Return (x, y) of the center of cell containing provided text 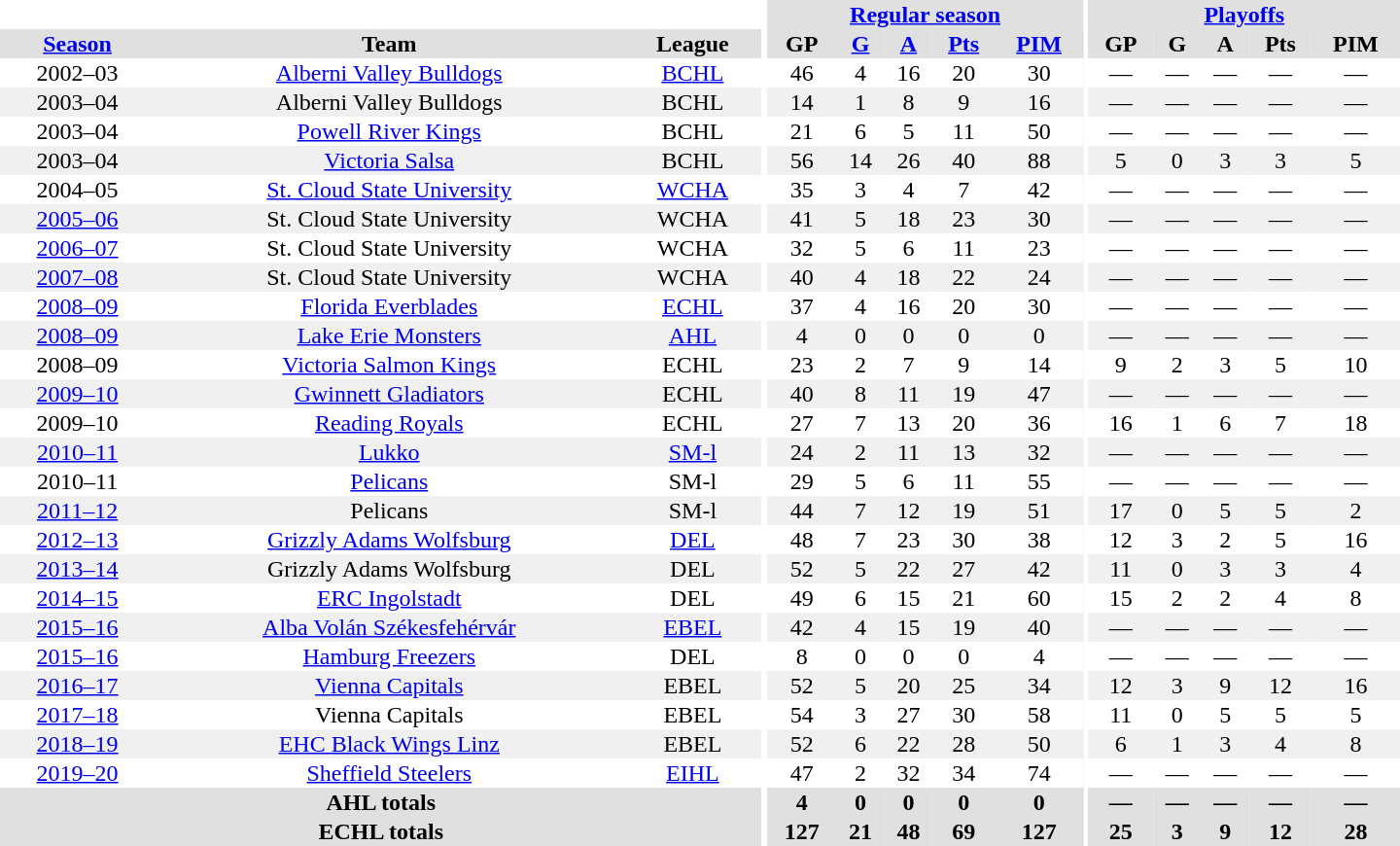
56 (801, 160)
54 (801, 715)
Florida Everblades (389, 306)
ECHL totals (381, 831)
74 (1038, 773)
2005–06 (78, 219)
36 (1038, 423)
58 (1038, 715)
Sheffield Steelers (389, 773)
10 (1355, 365)
Regular season (926, 15)
37 (801, 306)
ERC Ingolstadt (389, 598)
Team (389, 44)
Season (78, 44)
Gwinnett Gladiators (389, 394)
2014–15 (78, 598)
2007–08 (78, 277)
Reading Royals (389, 423)
EIHL (692, 773)
2018–19 (78, 744)
Victoria Salsa (389, 160)
EHC Black Wings Linz (389, 744)
2012–13 (78, 540)
2002–03 (78, 73)
49 (801, 598)
46 (801, 73)
2019–20 (78, 773)
44 (801, 511)
17 (1121, 511)
AHL (692, 335)
55 (1038, 481)
AHL totals (381, 802)
Victoria Salmon Kings (389, 365)
29 (801, 481)
2006–07 (78, 248)
38 (1038, 540)
Powell River Kings (389, 131)
88 (1038, 160)
2011–12 (78, 511)
Lake Erie Monsters (389, 335)
Hamburg Freezers (389, 656)
60 (1038, 598)
Playoffs (1244, 15)
2004–05 (78, 190)
69 (963, 831)
Alba Volán Székesfehérvár (389, 627)
League (692, 44)
2013–14 (78, 569)
26 (908, 160)
2016–17 (78, 686)
41 (801, 219)
35 (801, 190)
51 (1038, 511)
Lukko (389, 452)
2017–18 (78, 715)
